Identify which cell holds the provided text, then report its (X, Y) central coordinate. 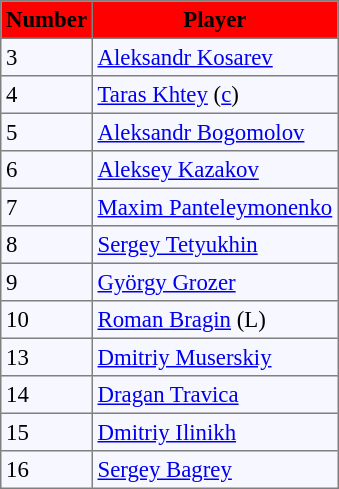
Dmitriy Ilinikh (214, 432)
4 (47, 95)
10 (47, 320)
Dragan Travica (214, 395)
9 (47, 282)
Sergey Bagrey (214, 470)
Sergey Tetyukhin (214, 245)
Roman Bragin (L) (214, 320)
György Grozer (214, 282)
6 (47, 170)
Taras Khtey (c) (214, 95)
Aleksey Kazakov (214, 170)
Dmitriy Muserskiy (214, 357)
15 (47, 432)
Aleksandr Bogomolov (214, 132)
3 (47, 57)
Aleksandr Kosarev (214, 57)
5 (47, 132)
16 (47, 470)
Number (47, 20)
8 (47, 245)
Maxim Panteleymonenko (214, 207)
7 (47, 207)
Player (214, 20)
14 (47, 395)
13 (47, 357)
